Return the (X, Y) coordinate for the center point of the cell that contains the specified text.  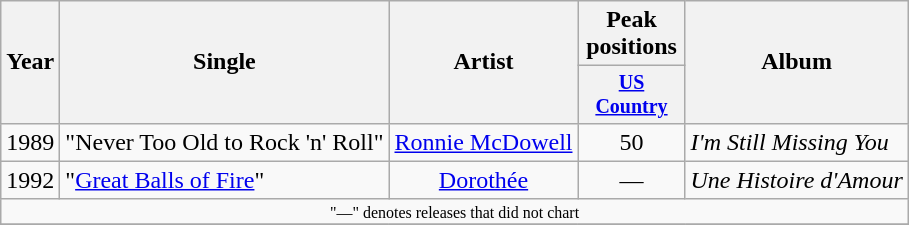
Peak positions (632, 34)
"—" denotes releases that did not chart (455, 211)
Dorothée (484, 180)
1989 (30, 142)
Single (224, 62)
— (632, 180)
Album (796, 62)
Artist (484, 62)
US Country (632, 94)
Une Histoire d'Amour (796, 180)
Year (30, 62)
"Never Too Old to Rock 'n' Roll" (224, 142)
1992 (30, 180)
I'm Still Missing You (796, 142)
"Great Balls of Fire" (224, 180)
50 (632, 142)
Ronnie McDowell (484, 142)
